Search for the cell housing the specified text and yield its [x, y] center coordinate. 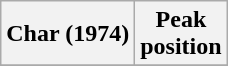
Char (1974) [68, 34]
Peakposition [181, 34]
